Locate the cell with the specified text and output its (X, Y) center coordinate. 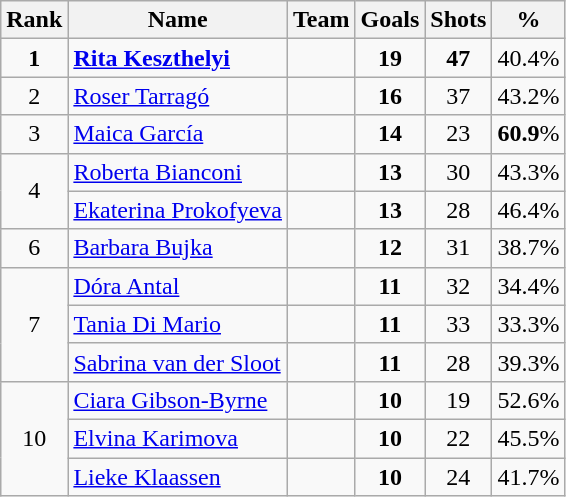
6 (34, 248)
Maica García (178, 134)
3 (34, 134)
Rank (34, 20)
24 (458, 477)
% (528, 20)
Rita Keszthelyi (178, 58)
Ekaterina Prokofyeva (178, 210)
Roberta Bianconi (178, 172)
30 (458, 172)
41.7% (528, 477)
43.2% (528, 96)
39.3% (528, 362)
33 (458, 324)
Barbara Bujka (178, 248)
23 (458, 134)
37 (458, 96)
43.3% (528, 172)
22 (458, 438)
33.3% (528, 324)
Dóra Antal (178, 286)
52.6% (528, 400)
Sabrina van der Sloot (178, 362)
31 (458, 248)
60.9% (528, 134)
Name (178, 20)
32 (458, 286)
1 (34, 58)
Shots (458, 20)
7 (34, 324)
34.4% (528, 286)
Tania Di Mario (178, 324)
14 (390, 134)
Elvina Karimova (178, 438)
12 (390, 248)
Goals (390, 20)
Ciara Gibson-Byrne (178, 400)
47 (458, 58)
2 (34, 96)
45.5% (528, 438)
40.4% (528, 58)
16 (390, 96)
Lieke Klaassen (178, 477)
4 (34, 191)
38.7% (528, 248)
Roser Tarragó (178, 96)
46.4% (528, 210)
Team (322, 20)
